Capture the cell that displays the provided text and extract its [x, y] central coordinate. 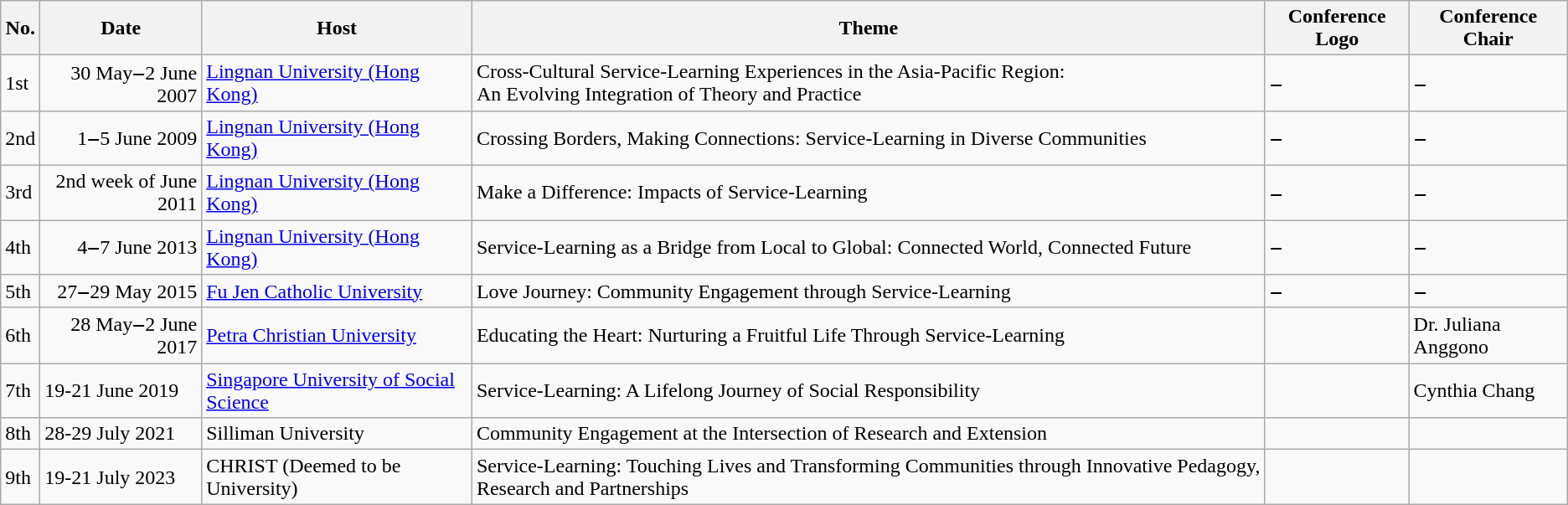
27‒29 May 2015 [121, 291]
4th [20, 246]
Community Engagement at the Intersection of Research and Extension [868, 434]
Make a Difference: Impacts of Service-Learning [868, 193]
5th [20, 291]
No. [20, 28]
3rd [20, 193]
28 May‒2 June 2017 [121, 335]
2nd week of June 2011 [121, 193]
Love Journey: Community Engagement through Service-Learning [868, 291]
Date [121, 28]
CHRIST (Deemed to be University) [337, 477]
8th [20, 434]
9th [20, 477]
Fu Jen Catholic University [337, 291]
Service-Learning: Touching Lives and Transforming Communities through Innovative Pedagogy, Research and Partnerships [868, 477]
Crossing Borders, Making Connections: Service-Learning in Diverse Communities [868, 137]
Service-Learning: A Lifelong Journey of Social Responsibility [868, 390]
2nd [20, 137]
Service-Learning as a Bridge from Local to Global: Connected World, Connected Future [868, 246]
Conference Logo [1337, 28]
19-21 June 2019 [121, 390]
4‒7 June 2013 [121, 246]
19-21 July 2023 [121, 477]
28-29 July 2021 [121, 434]
Conference Chair [1488, 28]
Silliman University [337, 434]
7th [20, 390]
Cross-Cultural Service-Learning Experiences in the Asia-Pacific Region:An Evolving Integration of Theory and Practice [868, 84]
Singapore University of Social Science [337, 390]
Theme [868, 28]
6th [20, 335]
30 May‒2 June 2007 [121, 84]
Petra Christian University [337, 335]
Host [337, 28]
1‒5 June 2009 [121, 137]
Educating the Heart: Nurturing a Fruitful Life Through Service-Learning [868, 335]
1st [20, 84]
Cynthia Chang [1488, 390]
Dr. Juliana Anggono [1488, 335]
